Return the (x, y) coordinate for the center point of the cell that contains the specified text.  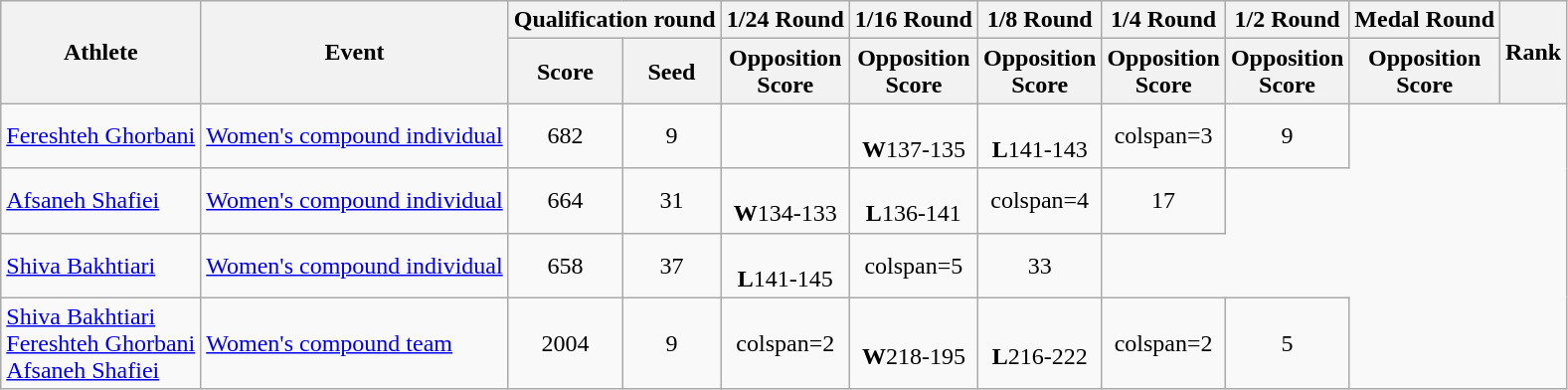
664 (565, 201)
37 (672, 265)
W218-195 (913, 343)
1/16 Round (913, 20)
Afsaneh Shafiei (101, 201)
L216-222 (1039, 343)
1/8 Round (1039, 20)
Qualification round (614, 20)
colspan=4 (1039, 201)
2004 (565, 343)
682 (565, 135)
Seed (672, 72)
Women's compound team (354, 343)
31 (672, 201)
1/4 Round (1163, 20)
Medal Round (1425, 20)
Athlete (101, 52)
658 (565, 265)
colspan=5 (913, 265)
33 (1039, 265)
W134-133 (785, 201)
colspan=3 (1163, 135)
Rank (1533, 52)
Shiva Bakhtiari (101, 265)
Score (565, 72)
W137-135 (913, 135)
L141-145 (785, 265)
Shiva BakhtiariFereshteh GhorbaniAfsaneh Shafiei (101, 343)
17 (1163, 201)
5 (1287, 343)
L136-141 (913, 201)
Event (354, 52)
1/2 Round (1287, 20)
L141-143 (1039, 135)
1/24 Round (785, 20)
Fereshteh Ghorbani (101, 135)
